Return the [x, y] coordinate for the center point of the cell that contains the specified text.  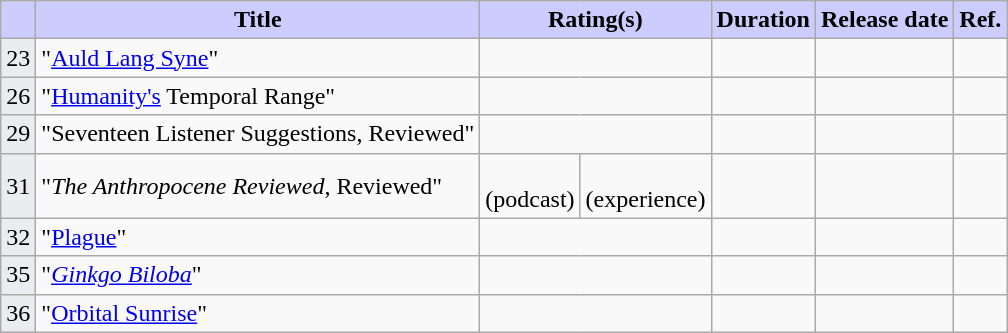
Duration [763, 20]
26 [18, 96]
29 [18, 134]
(experience) [646, 186]
31 [18, 186]
Rating(s) [596, 20]
32 [18, 237]
"Humanity's Temporal Range" [258, 96]
"Auld Lang Syne" [258, 58]
"Orbital Sunrise" [258, 313]
"The Anthropocene Reviewed, Reviewed" [258, 186]
Title [258, 20]
36 [18, 313]
Ref. [980, 20]
(podcast) [530, 186]
23 [18, 58]
"Plague" [258, 237]
Release date [884, 20]
35 [18, 275]
"Ginkgo Biloba" [258, 275]
"Seventeen Listener Suggestions, Reviewed" [258, 134]
